From the cell containing the given text, extract its center point as [X, Y] coordinate. 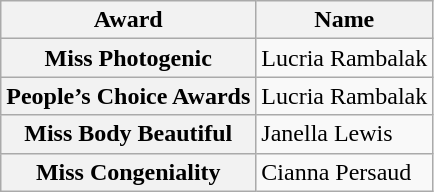
Miss Body Beautiful [128, 134]
Janella Lewis [344, 134]
Award [128, 20]
Cianna Persaud [344, 172]
People’s Choice Awards [128, 96]
Miss Photogenic [128, 58]
Name [344, 20]
Miss Congeniality [128, 172]
